Search for the cell housing the specified text and yield its (x, y) center coordinate. 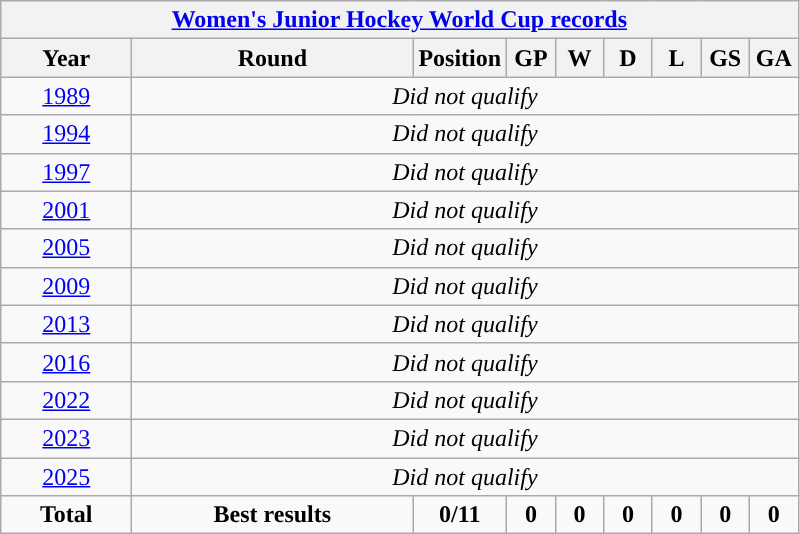
Best results (272, 515)
2025 (66, 477)
GS (726, 58)
2005 (66, 248)
1989 (66, 96)
2009 (66, 286)
GA (774, 58)
2001 (66, 210)
2013 (66, 324)
Total (66, 515)
Women's Junior Hockey World Cup records (400, 20)
Position (460, 58)
2022 (66, 400)
1997 (66, 172)
1994 (66, 134)
GP (532, 58)
0/11 (460, 515)
2016 (66, 362)
Year (66, 58)
L (676, 58)
W (580, 58)
Round (272, 58)
D (628, 58)
2023 (66, 438)
